Identify which cell holds the provided text, then report its [X, Y] central coordinate. 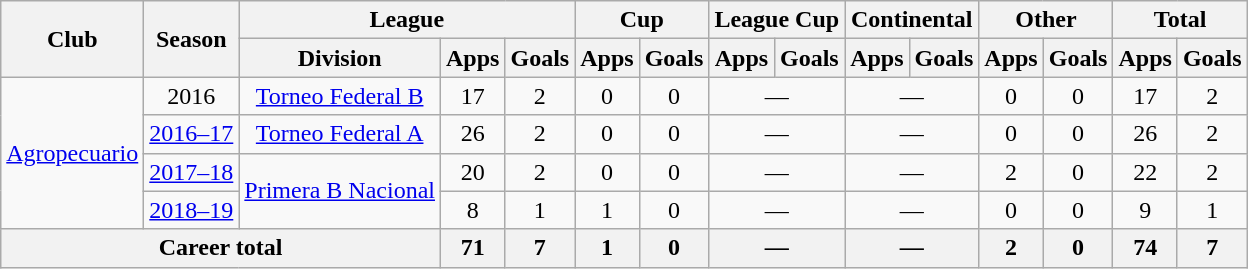
2016–17 [192, 134]
Cup [642, 20]
Torneo Federal B [340, 96]
Primera B Nacional [340, 191]
Continental [912, 20]
Season [192, 39]
League Cup [777, 20]
Club [72, 39]
2017–18 [192, 172]
Agropecuario [72, 153]
71 [473, 248]
22 [1145, 172]
9 [1145, 210]
Career total [221, 248]
Total [1180, 20]
8 [473, 210]
Torneo Federal A [340, 134]
Division [340, 58]
Other [1046, 20]
20 [473, 172]
2016 [192, 96]
2018–19 [192, 210]
League [407, 20]
74 [1145, 248]
